Determine the [x, y] coordinate at the center of the cell enclosing the given text.  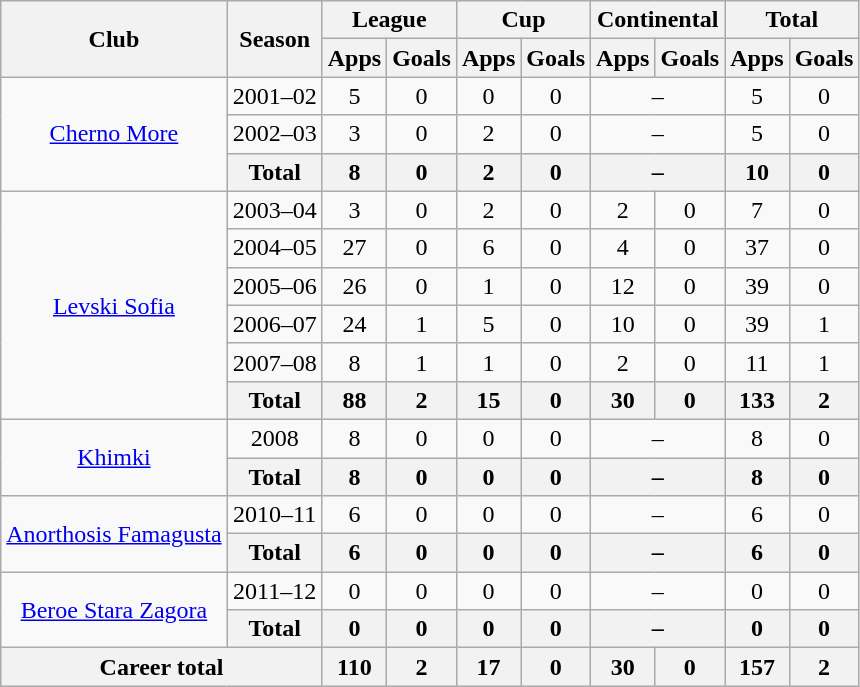
37 [757, 248]
7 [757, 210]
League [389, 20]
2007–08 [274, 362]
Cup [523, 20]
2003–04 [274, 210]
26 [354, 286]
88 [354, 400]
4 [623, 248]
11 [757, 362]
Cherno More [114, 134]
Club [114, 39]
24 [354, 324]
Season [274, 39]
2008 [274, 438]
Levski Sofia [114, 305]
12 [623, 286]
Career total [162, 667]
133 [757, 400]
2006–07 [274, 324]
27 [354, 248]
2005–06 [274, 286]
Beroe Stara Zagora [114, 610]
2004–05 [274, 248]
17 [488, 667]
2011–12 [274, 591]
110 [354, 667]
157 [757, 667]
Anorthosis Famagusta [114, 534]
2001–02 [274, 96]
Continental [658, 20]
Khimki [114, 457]
2010–11 [274, 515]
15 [488, 400]
2002–03 [274, 134]
